Capture the cell that displays the provided text and extract its (X, Y) central coordinate. 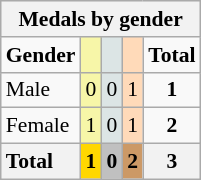
Male (41, 90)
3 (172, 162)
Gender (41, 55)
Female (41, 126)
Medals by gender (101, 19)
